Pinpoint the cell where the given text exists, returning its (x, y) midpoint coordinate. 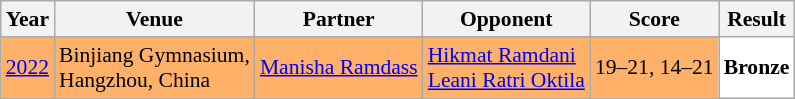
Bronze (757, 68)
Score (654, 19)
Opponent (506, 19)
Year (28, 19)
Partner (339, 19)
19–21, 14–21 (654, 68)
Result (757, 19)
2022 (28, 68)
Binjiang Gymnasium,Hangzhou, China (154, 68)
Manisha Ramdass (339, 68)
Venue (154, 19)
Hikmat Ramdani Leani Ratri Oktila (506, 68)
